Detect which cell encompasses the target text, then output its (x, y) center coordinate. 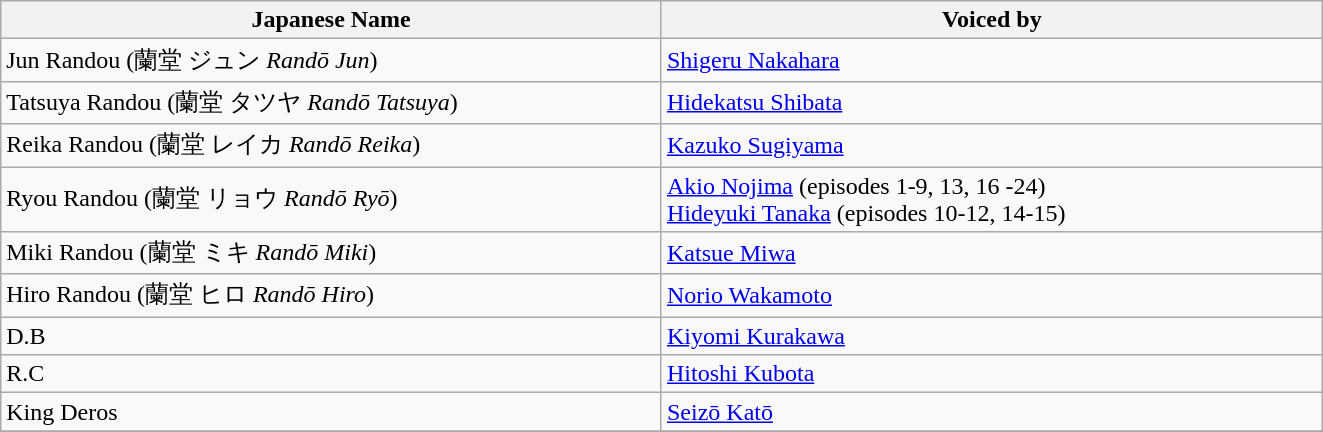
Miki Randou (蘭堂 ミキ Randō Miki) (332, 254)
Akio Nojima (episodes 1-9, 13, 16 -24) Hideyuki Tanaka (episodes 10-12, 14-15) (992, 198)
Kazuko Sugiyama (992, 146)
Hiro Randou (蘭堂 ヒロ Randō Hiro) (332, 296)
Reika Randou (蘭堂 レイカ Randō Reika) (332, 146)
Tatsuya Randou (蘭堂 タツヤ Randō Tatsuya) (332, 102)
Hitoshi Kubota (992, 374)
R.C (332, 374)
Kiyomi Kurakawa (992, 336)
Ryou Randou (蘭堂 リョウ Randō Ryō) (332, 198)
Voiced by (992, 20)
King Deros (332, 412)
Shigeru Nakahara (992, 60)
Katsue Miwa (992, 254)
Norio Wakamoto (992, 296)
Seizō Katō (992, 412)
Japanese Name (332, 20)
D.B (332, 336)
Hidekatsu Shibata (992, 102)
Jun Randou (蘭堂 ジュン Randō Jun) (332, 60)
